Find where the given text appears and provide that cell's center as (x, y) coordinate. 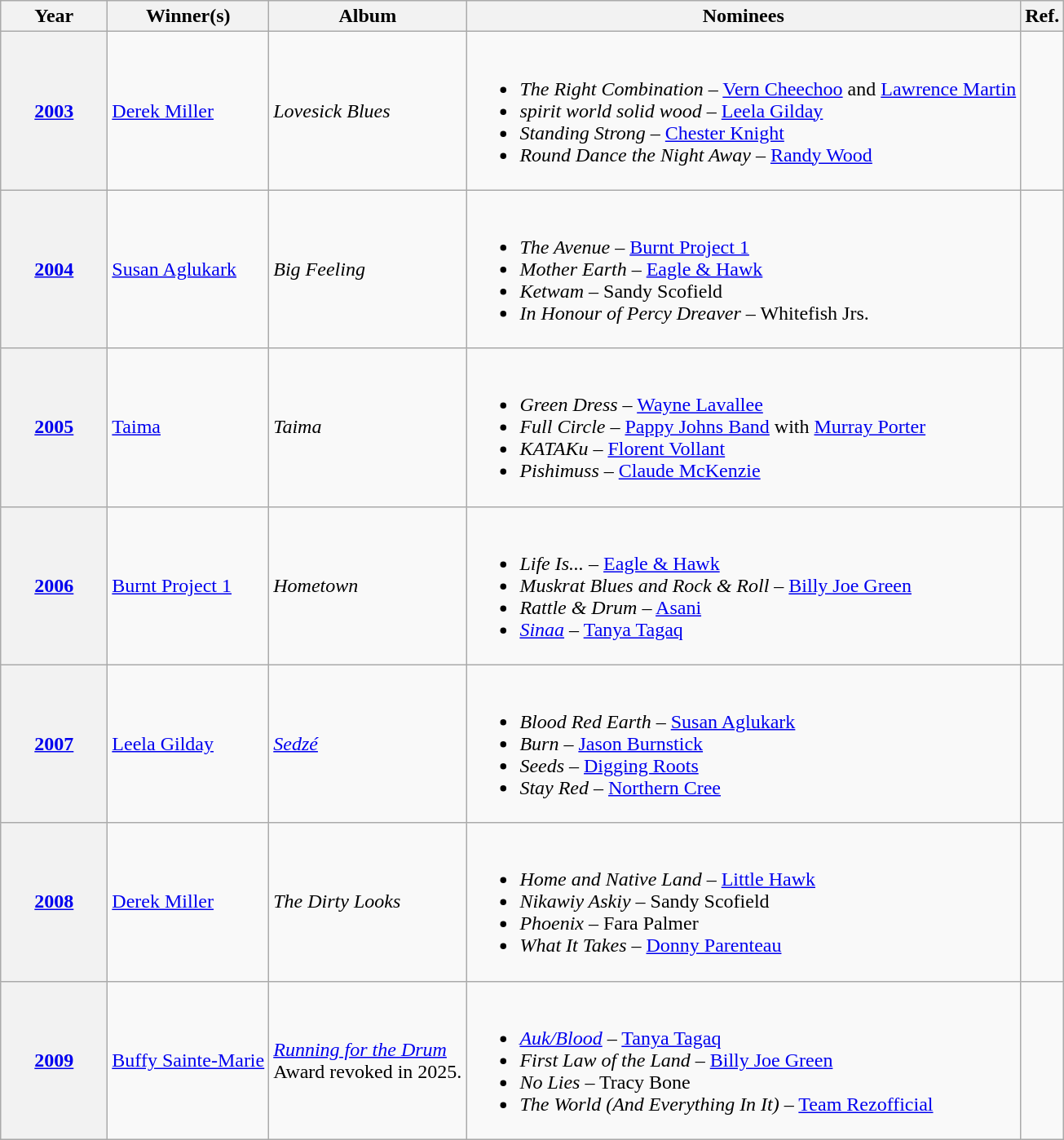
2008 (54, 902)
2006 (54, 585)
Green Dress – Wayne LavalleeFull Circle – Pappy Johns Band with Murray PorterKATAKu – Florent VollantPishimuss – Claude McKenzie (744, 427)
Ref. (1042, 16)
The Dirty Looks (368, 902)
Home and Native Land – Little HawkNikawiy Askiy – Sandy ScofieldPhoenix – Fara PalmerWhat It Takes – Donny Parenteau (744, 902)
The Avenue – Burnt Project 1Mother Earth – Eagle & HawkKetwam – Sandy ScofieldIn Honour of Percy Dreaver – Whitefish Jrs. (744, 269)
2005 (54, 427)
Auk/Blood – Tanya TagaqFirst Law of the Land – Billy Joe GreenNo Lies – Tracy BoneThe World (And Everything In It) – Team Rezofficial (744, 1060)
Big Feeling (368, 269)
Life Is... – Eagle & HawkMuskrat Blues and Rock & Roll – Billy Joe GreenRattle & Drum – AsaniSinaa – Tanya Tagaq (744, 585)
Album (368, 16)
Susan Aglukark (188, 269)
Winner(s) (188, 16)
2004 (54, 269)
Sedzé (368, 744)
Lovesick Blues (368, 111)
Year (54, 16)
Running for the DrumAward revoked in 2025. (368, 1060)
Burnt Project 1 (188, 585)
Buffy Sainte-Marie (188, 1060)
2009 (54, 1060)
2003 (54, 111)
Hometown (368, 585)
Leela Gilday (188, 744)
2007 (54, 744)
Nominees (744, 16)
Blood Red Earth – Susan AglukarkBurn – Jason BurnstickSeeds – Digging RootsStay Red – Northern Cree (744, 744)
